Find where the given text appears and provide that cell's center as (X, Y) coordinate. 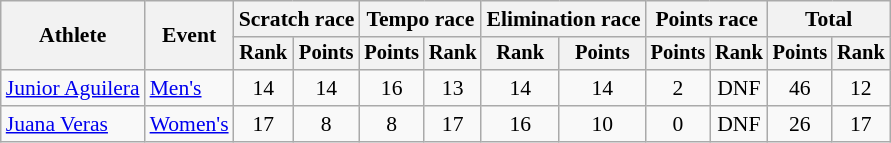
46 (800, 88)
2 (678, 88)
Tempo race (420, 19)
Men's (190, 88)
10 (602, 124)
Event (190, 36)
Athlete (73, 36)
Scratch race (297, 19)
Junior Aguilera (73, 88)
13 (453, 88)
Total (829, 19)
0 (678, 124)
Juana Veras (73, 124)
Elimination race (563, 19)
Women's (190, 124)
26 (800, 124)
12 (861, 88)
Points race (707, 19)
